Scan for the cell matching the given text and deliver its (X, Y) coordinate at center. 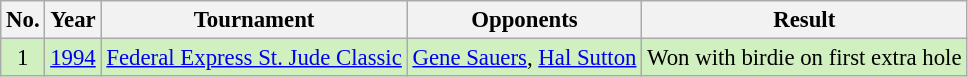
Year (73, 20)
Won with birdie on first extra hole (804, 58)
Opponents (524, 20)
1994 (73, 58)
Tournament (254, 20)
1 (23, 58)
Result (804, 20)
Federal Express St. Jude Classic (254, 58)
No. (23, 20)
Gene Sauers, Hal Sutton (524, 58)
